For the text-containing cell, return its midpoint in [X, Y] coordinate format. 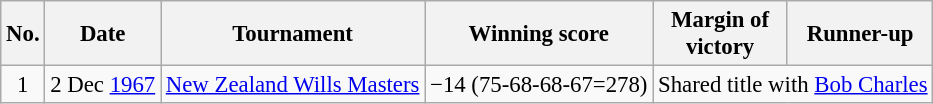
1 [23, 85]
New Zealand Wills Masters [292, 85]
2 Dec 1967 [103, 85]
Winning score [539, 34]
Runner-up [860, 34]
Date [103, 34]
Margin ofvictory [720, 34]
−14 (75-68-68-67=278) [539, 85]
Tournament [292, 34]
Shared title with Bob Charles [793, 85]
No. [23, 34]
